Pinpoint the cell where the given text exists, returning its [x, y] midpoint coordinate. 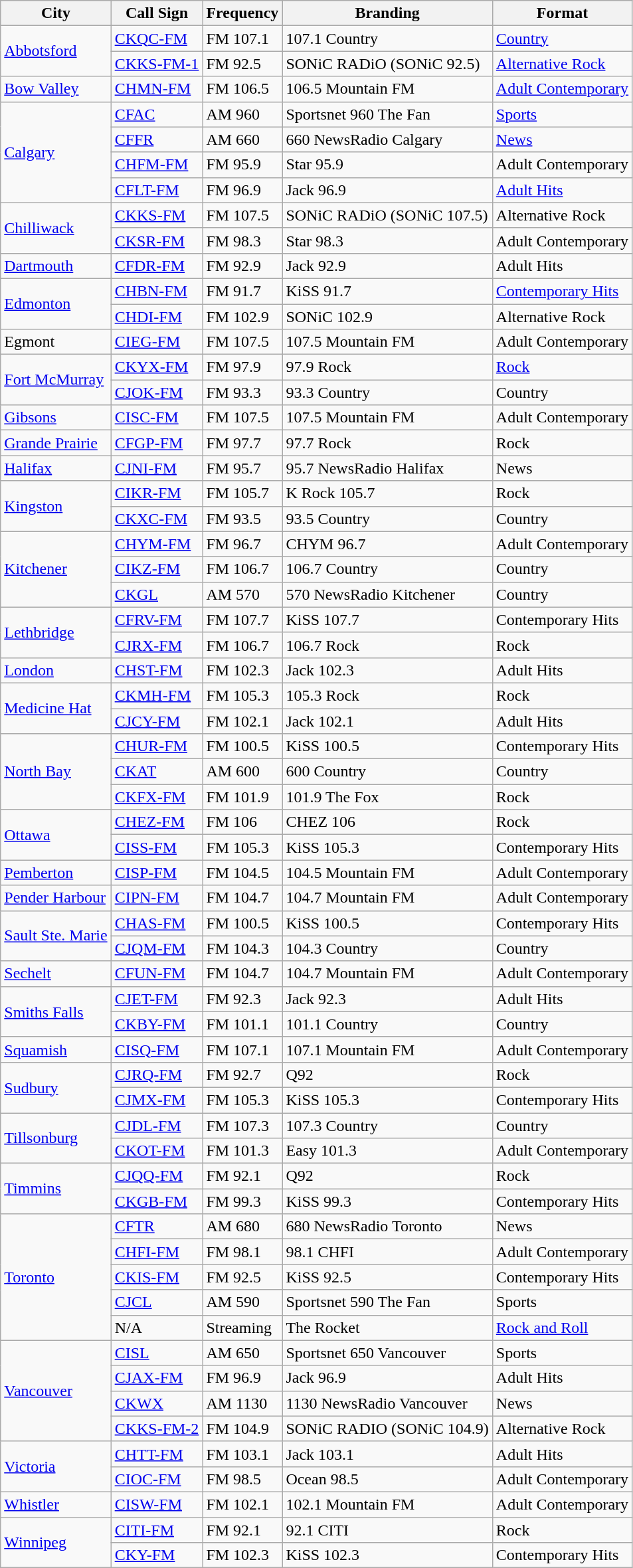
Pemberton [56, 873]
CKIS-FM [157, 1277]
97.9 Rock [387, 367]
CHEZ-FM [157, 822]
CHYM 96.7 [387, 544]
CFFR [157, 139]
CKGB-FM [157, 1201]
AM 590 [242, 1302]
CJDL-FM [157, 1126]
Dartmouth [56, 266]
Chilliwack [56, 228]
CFUN-FM [157, 974]
Jack 92.3 [387, 999]
CHTT-FM [157, 1454]
FM 107.3 [242, 1126]
CHDI-FM [157, 317]
CIPN-FM [157, 898]
Rock and Roll [562, 1328]
SONiC 102.9 [387, 317]
107.1 Mountain FM [387, 1049]
CFRV-FM [157, 620]
FM 93.3 [242, 392]
KiSS 102.3 [387, 1555]
FM 95.9 [242, 165]
Medicine Hat [56, 708]
Sudbury [56, 1087]
CFAC [157, 114]
Tillsonburg [56, 1138]
92.1 CITI [387, 1529]
CJMX-FM [157, 1100]
SONiC RADiO (SONiC 92.5) [387, 64]
Jack 103.1 [387, 1454]
FM 106 [242, 822]
CISL [157, 1353]
FM 101.1 [242, 1024]
CJOK-FM [157, 392]
CJCL [157, 1302]
CKMH-FM [157, 695]
106.7 Country [387, 569]
CITI-FM [157, 1529]
Ottawa [56, 835]
FM 106.5 [242, 89]
Squamish [56, 1049]
FM 102.9 [242, 317]
Timmins [56, 1189]
CKBY-FM [157, 1024]
Jack 92.9 [387, 266]
CHFM-FM [157, 165]
CISW-FM [157, 1504]
CKQC-FM [157, 39]
CHUR-FM [157, 746]
FM 98.3 [242, 240]
SONiC RADIO (SONiC 104.9) [387, 1429]
102.1 Mountain FM [387, 1504]
CISQ-FM [157, 1049]
KiSS 99.3 [387, 1201]
570 NewsRadio Kitchener [387, 594]
CJRX-FM [157, 645]
93.5 Country [387, 519]
FM 98.5 [242, 1479]
98.1 CHFI [387, 1252]
AM 600 [242, 772]
95.7 NewsRadio Halifax [387, 468]
CKY-FM [157, 1555]
Ocean 98.5 [387, 1479]
CJRQ-FM [157, 1075]
CJAX-FM [157, 1378]
Sechelt [56, 974]
Pender Harbour [56, 898]
Star 98.3 [387, 240]
CJNI-FM [157, 468]
N/A [157, 1328]
Jack 102.1 [387, 721]
CFLT-FM [157, 190]
FM 92.9 [242, 266]
Kingston [56, 506]
104.5 Mountain FM [387, 873]
Format [562, 13]
FM 103.1 [242, 1454]
Edmonton [56, 304]
93.3 Country [387, 392]
Sportsnet 960 The Fan [387, 114]
FM 92.7 [242, 1075]
Easy 101.3 [387, 1151]
660 NewsRadio Calgary [387, 139]
CJCY-FM [157, 721]
107.1 Country [387, 39]
FM 91.7 [242, 291]
CHFI-FM [157, 1252]
FM 98.1 [242, 1252]
FM 104.3 [242, 948]
SONiC RADiO (SONiC 107.5) [387, 215]
Halifax [56, 468]
CISS-FM [157, 847]
FM 95.7 [242, 468]
CFDR-FM [157, 266]
KiSS 92.5 [387, 1277]
FM 101.9 [242, 797]
FM 93.5 [242, 519]
Streaming [242, 1328]
The Rocket [387, 1328]
Gibsons [56, 418]
CKFX-FM [157, 797]
Vancouver [56, 1391]
CJET-FM [157, 999]
Kitchener [56, 569]
97.7 Rock [387, 443]
CHBN-FM [157, 291]
FM 92.3 [242, 999]
CKAT [157, 772]
600 Country [387, 772]
Abbotsford [56, 51]
AM 570 [242, 594]
Fort McMurray [56, 380]
CIKZ-FM [157, 569]
CIEG-FM [157, 342]
AM 960 [242, 114]
FM 99.3 [242, 1201]
North Bay [56, 772]
104.3 Country [387, 948]
CKKS-FM-2 [157, 1429]
107.3 Country [387, 1126]
105.3 Rock [387, 695]
Winnipeg [56, 1542]
Victoria [56, 1466]
Bow Valley [56, 89]
CKOT-FM [157, 1151]
Sault Ste. Marie [56, 936]
FM 107.7 [242, 620]
Egmont [56, 342]
CISC-FM [157, 418]
CHEZ 106 [387, 822]
Sportsnet 650 Vancouver [387, 1353]
Call Sign [157, 13]
FM 105.7 [242, 493]
KiSS 91.7 [387, 291]
CFGP-FM [157, 443]
AM 1130 [242, 1403]
FM 97.9 [242, 367]
CHYM-FM [157, 544]
Branding [387, 13]
K Rock 105.7 [387, 493]
Sportsnet 590 The Fan [387, 1302]
FM 96.7 [242, 544]
CFTR [157, 1227]
CHMN-FM [157, 89]
FM 104.5 [242, 873]
CHAS-FM [157, 923]
Grande Prairie [56, 443]
AM 650 [242, 1353]
Toronto [56, 1277]
CKYX-FM [157, 367]
KiSS 107.7 [387, 620]
City [56, 13]
Whistler [56, 1504]
106.7 Rock [387, 645]
CKXC-FM [157, 519]
Jack 102.3 [387, 670]
CKKS-FM-1 [157, 64]
106.5 Mountain FM [387, 89]
FM 97.7 [242, 443]
CJQQ-FM [157, 1176]
Lethbridge [56, 632]
AM 660 [242, 139]
101.1 Country [387, 1024]
AM 680 [242, 1227]
London [56, 670]
CJQM-FM [157, 948]
Calgary [56, 152]
1130 NewsRadio Vancouver [387, 1403]
CKKS-FM [157, 215]
CIOC-FM [157, 1479]
680 NewsRadio Toronto [387, 1227]
CKWX [157, 1403]
FM 104.9 [242, 1429]
Star 95.9 [387, 165]
Frequency [242, 13]
CIKR-FM [157, 493]
CKSR-FM [157, 240]
Smiths Falls [56, 1011]
FM 101.3 [242, 1151]
101.9 The Fox [387, 797]
CKGL [157, 594]
CHST-FM [157, 670]
CISP-FM [157, 873]
